Return [X, Y] of the center of cell containing provided text 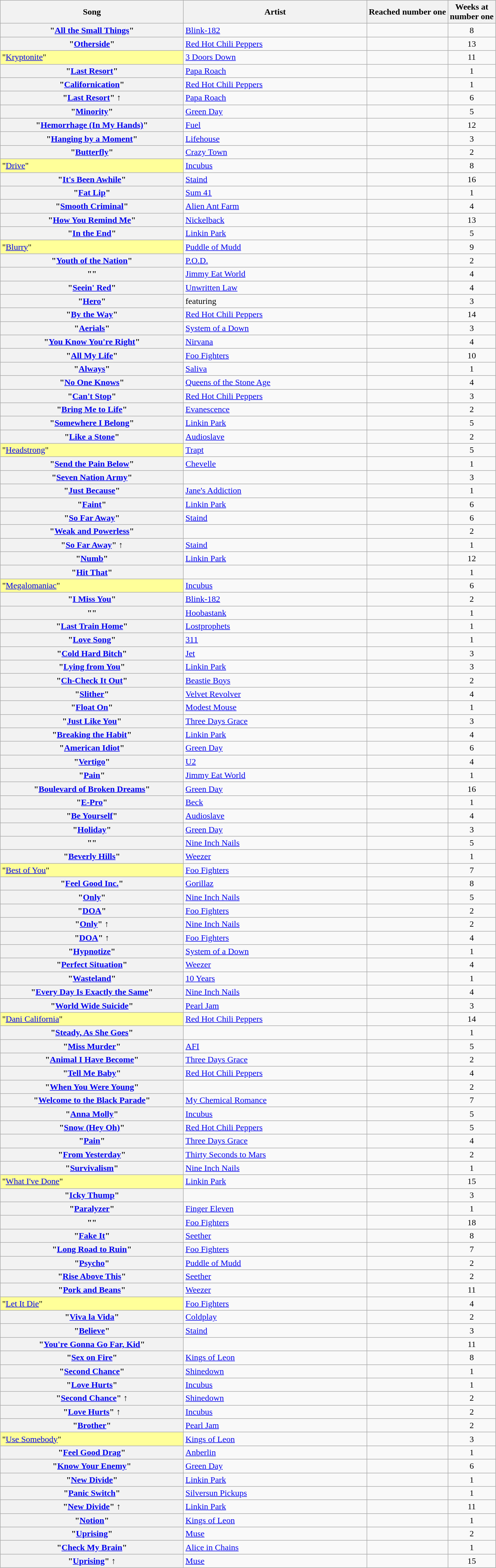
Beck [275, 802]
"Drive" [92, 165]
"You're Gonna Go Far, Kid" [92, 1344]
"Be Yourself" [92, 816]
"Love Song" [92, 640]
"Pork and Beans" [92, 1290]
"Only" [92, 897]
My Chemical Romance [275, 1100]
Queens of the Stone Age [275, 382]
"Sex on Fire" [92, 1358]
"New Divide" ↑ [92, 1507]
"Best of You" [92, 870]
Jane's Addiction [275, 491]
"Use Somebody" [92, 1439]
"DOA" ↑ [92, 938]
"Welcome to the Black Parade" [92, 1100]
"Fake It" [92, 1236]
"Kryptonite" [92, 57]
"Psycho" [92, 1263]
Thirty Seconds to Mars [275, 1154]
"What I've Done" [92, 1182]
Trapt [275, 450]
"Perfect Situation" [92, 965]
Alice in Chains [275, 1547]
Coldplay [275, 1317]
"Last Resort" ↑ [92, 98]
"Float On" [92, 707]
"Lying from You" [92, 667]
"Feel Good Drag" [92, 1452]
"Fat Lip" [92, 193]
"Beverly Hills" [92, 857]
"Wasteland" [92, 978]
"Brother" [92, 1425]
"Weak and Powerless" [92, 531]
"Hypnotize" [92, 951]
"Feel Good Inc." [92, 884]
"You Know You're Right" [92, 342]
"Every Day Is Exactly the Same" [92, 992]
311 [275, 640]
Nirvana [275, 342]
"Anna Molly" [92, 1114]
"Seein' Red" [92, 288]
"Love Hurts" [92, 1385]
"By the Way" [92, 315]
"New Divide" [92, 1479]
"American Idiot" [92, 748]
Anberlin [275, 1452]
"From Yesterday" [92, 1154]
Crazy Town [275, 152]
Lostprophets [275, 626]
"Faint" [92, 504]
"Californication" [92, 84]
Artist [275, 12]
"I Miss You" [92, 599]
"Snow (Hey Oh)" [92, 1127]
"In the End" [92, 233]
"Uprising" [92, 1534]
"Only" ↑ [92, 924]
"Let It Die" [92, 1304]
"Survivalism" [92, 1168]
Reached number one [407, 12]
"Hemorrhage (In My Hands)" [92, 125]
"Animal I Have Become" [92, 1060]
Silversun Pickups [275, 1493]
"Just Like You" [92, 721]
Nickelback [275, 220]
"Last Resort" [92, 71]
featuring [275, 301]
"Holiday" [92, 830]
"World Wide Suicide" [92, 1005]
Saliva [275, 369]
"All the Small Things" [92, 30]
"Megalomaniac" [92, 585]
"How You Remind Me" [92, 220]
"Long Road to Ruin" [92, 1249]
"DOA" [92, 911]
"Smooth Criminal" [92, 206]
Jet [275, 653]
"Just Because" [92, 491]
Chevelle [275, 464]
Weeks atnumber one [472, 12]
"So Far Away" ↑ [92, 545]
"It's Been Awhile" [92, 179]
"Hanging by a Moment" [92, 138]
"Seven Nation Army" [92, 477]
"Last Train Home" [92, 626]
"Headstrong" [92, 450]
"Check My Brain" [92, 1547]
"Hit That" [92, 572]
"Like a Stone" [92, 437]
Beastie Boys [275, 680]
"Notion" [92, 1520]
"Believe" [92, 1331]
"Send the Pain Below" [92, 464]
"Ch-Check It Out" [92, 680]
"Second Chance" ↑ [92, 1398]
"Minority" [92, 111]
18 [472, 1222]
3 Doors Down [275, 57]
Hoobastank [275, 612]
"Tell Me Baby" [92, 1073]
"Dani California" [92, 1019]
U2 [275, 762]
"Youth of the Nation" [92, 261]
"Panic Switch" [92, 1493]
"Otherside" [92, 44]
"Rise Above This" [92, 1277]
"Always" [92, 369]
9 [472, 247]
"Bring Me to Life" [92, 410]
"Second Chance" [92, 1371]
"When You Were Young" [92, 1087]
"Icky Thump" [92, 1195]
Gorillaz [275, 884]
Evanescence [275, 410]
"Butterfly" [92, 152]
P.O.D. [275, 261]
"Blurry" [92, 247]
"Somewhere I Belong" [92, 423]
"Steady, As She Goes" [92, 1032]
"Aerials" [92, 328]
10 Years [275, 978]
"Know Your Enemy" [92, 1466]
"Miss Murder" [92, 1046]
Fuel [275, 125]
"Boulevard of Broken Dreams" [92, 789]
"All My Life" [92, 355]
"Cold Hard Bitch" [92, 653]
AFI [275, 1046]
10 [472, 355]
"Numb" [92, 558]
Modest Mouse [275, 707]
"Vertigo" [92, 762]
"Paralyzer" [92, 1209]
Lifehouse [275, 138]
"So Far Away" [92, 518]
"No One Knows" [92, 382]
Velvet Revolver [275, 694]
Finger Eleven [275, 1209]
"Uprising" ↑ [92, 1561]
"E-Pro" [92, 802]
Alien Ant Farm [275, 206]
"Can't Stop" [92, 396]
"Love Hurts" ↑ [92, 1412]
Song [92, 12]
"Hero" [92, 301]
Sum 41 [275, 193]
Unwritten Law [275, 288]
"Slither" [92, 694]
"Viva la Vida" [92, 1317]
"Breaking the Habit" [92, 735]
